Output the [X, Y] coordinate of the center of the cell containing the given text.  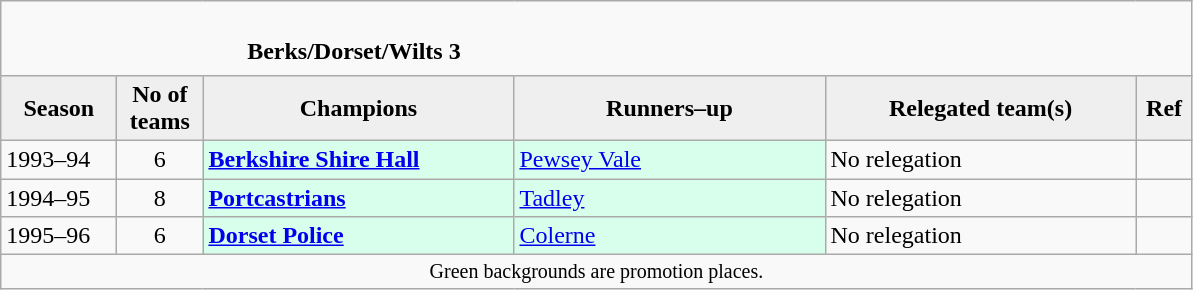
Portcastrians [358, 197]
Tadley [670, 197]
No of teams [160, 108]
Ref [1164, 108]
Colerne [670, 236]
Green backgrounds are promotion places. [596, 272]
Champions [358, 108]
8 [160, 197]
Relegated team(s) [980, 108]
Runners–up [670, 108]
1995–96 [59, 236]
Berkshire Shire Hall [358, 159]
Pewsey Vale [670, 159]
Dorset Police [358, 236]
1994–95 [59, 197]
1993–94 [59, 159]
Season [59, 108]
